Output the [x, y] coordinate of the center of the cell containing the given text.  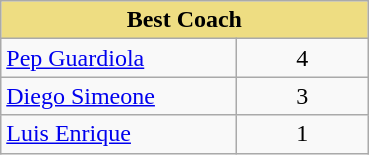
Best Coach [184, 20]
Pep Guardiola [119, 58]
4 [302, 58]
3 [302, 96]
Luis Enrique [119, 134]
1 [302, 134]
Diego Simeone [119, 96]
